Search for the cell housing the specified text and yield its [X, Y] center coordinate. 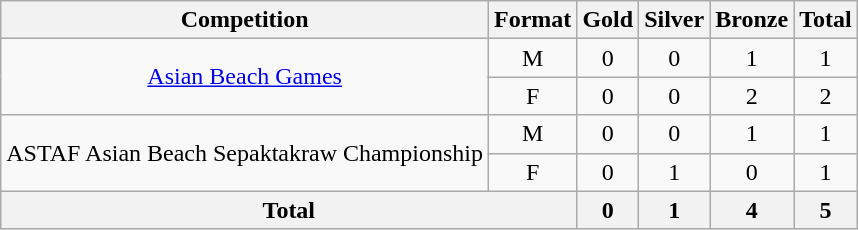
Format [533, 20]
Competition [245, 20]
Silver [674, 20]
5 [826, 210]
ASTAF Asian Beach Sepaktakraw Championship [245, 153]
4 [752, 210]
Asian Beach Games [245, 77]
Bronze [752, 20]
Gold [608, 20]
